Output the (X, Y) coordinate of the center of the cell containing the given text.  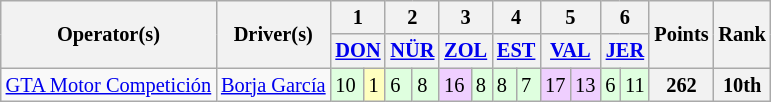
VAL (570, 51)
GTA Motor Competición (108, 85)
13 (585, 85)
5 (570, 17)
17 (555, 85)
2 (412, 17)
Rank (742, 34)
Operator(s) (108, 34)
ZOL (466, 51)
16 (455, 85)
262 (681, 85)
Borja García (273, 85)
10th (742, 85)
3 (466, 17)
Points (681, 34)
7 (528, 85)
Driver(s) (273, 34)
NÜR (412, 51)
DON (358, 51)
10 (346, 85)
JER (624, 51)
11 (634, 85)
EST (516, 51)
4 (516, 17)
